Extract the [X, Y] coordinate from the center of the cell holding the provided text.  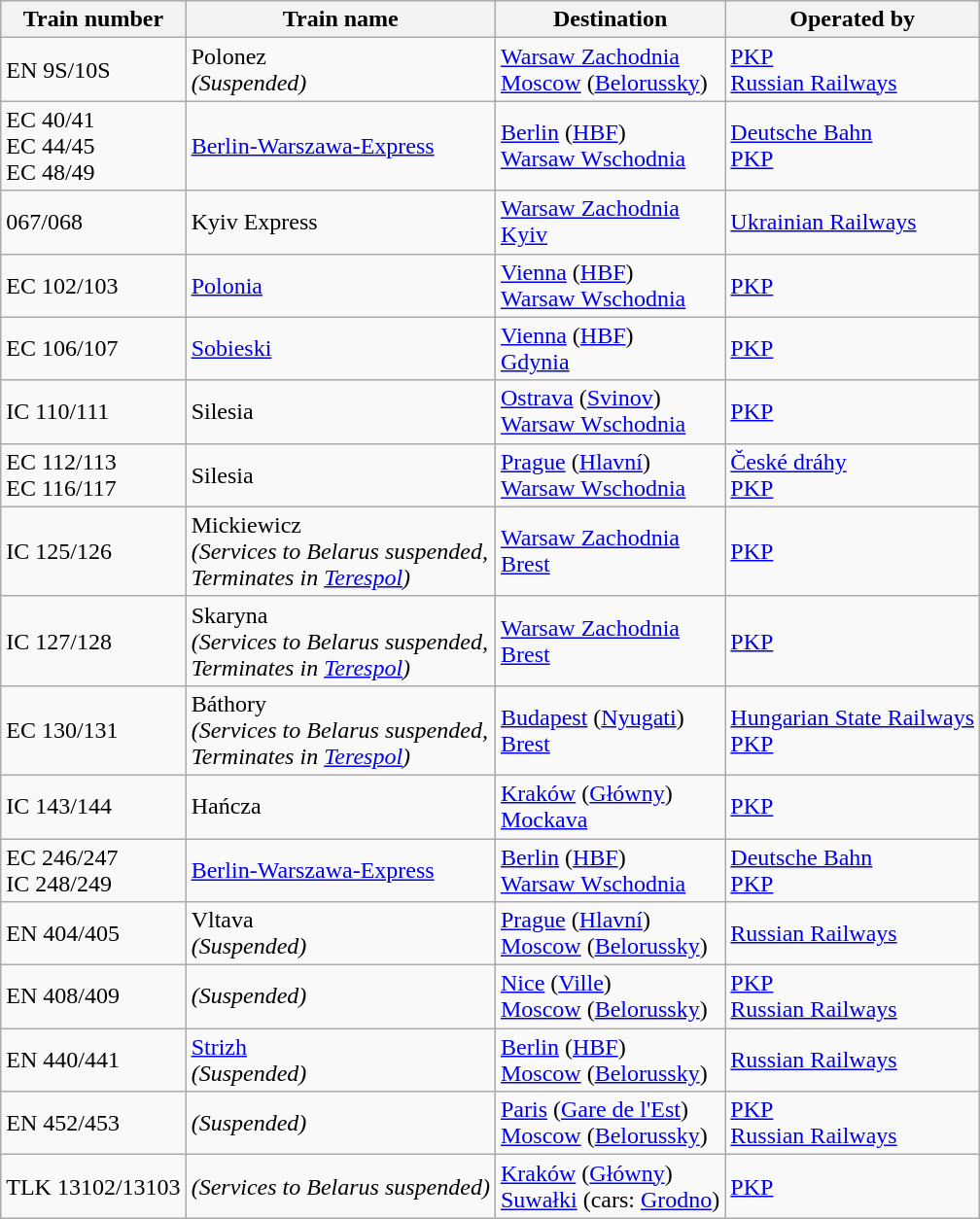
EN 408/409 [93, 997]
EN 452/453 [93, 1124]
Warsaw Zachodnia Moscow (Belorussky) [610, 70]
České dráhy PKP [853, 474]
EC 130/131 [93, 730]
Operated by [853, 19]
Polonia [340, 286]
Paris (Gare de l'Est) Moscow (Belorussky) [610, 1124]
Kraków (Główny) Mockava [610, 807]
Kyiv Express [340, 222]
Ukrainian Railways [853, 222]
EC 106/107 [93, 348]
EC 102/103 [93, 286]
EN 9S/10S [93, 70]
EC 40/41EC 44/45EC 48/49 [93, 146]
Mickiewicz(Services to Belarus suspended,Terminates in Terespol) [340, 551]
Hańcza [340, 807]
Strizh(Suspended) [340, 1060]
Berlin (HBF) Moscow (Belorussky) [610, 1060]
Vienna (HBF) Warsaw Wschodnia [610, 286]
Vienna (HBF) Gdynia [610, 348]
Train number [93, 19]
EN 404/405 [93, 933]
(Services to Belarus suspended) [340, 1186]
Warsaw Zachodnia Kyiv [610, 222]
Skaryna(Services to Belarus suspended,Terminates in Terespol) [340, 641]
Budapest (Nyugati) Brest [610, 730]
EC 246/247IC 248/249 [93, 869]
Hungarian State Railways PKP [853, 730]
Vltava(Suspended) [340, 933]
IC 110/111 [93, 412]
Sobieski [340, 348]
Báthory(Services to Belarus suspended,Terminates in Terespol) [340, 730]
Ostrava (Svinov) Warsaw Wschodnia [610, 412]
TLK 13102/13103 [93, 1186]
Prague (Hlavní) Warsaw Wschodnia [610, 474]
Nice (Ville) Moscow (Belorussky) [610, 997]
Train name [340, 19]
Destination [610, 19]
EC 112/113EC 116/117 [93, 474]
Kraków (Główny) Suwałki (cars: Grodno) [610, 1186]
IC 127/128 [93, 641]
IC 125/126 [93, 551]
067/068 [93, 222]
EN 440/441 [93, 1060]
Prague (Hlavní) Moscow (Belorussky) [610, 933]
Polonez(Suspended) [340, 70]
IC 143/144 [93, 807]
